Identify which cell holds the provided text, then report its (X, Y) central coordinate. 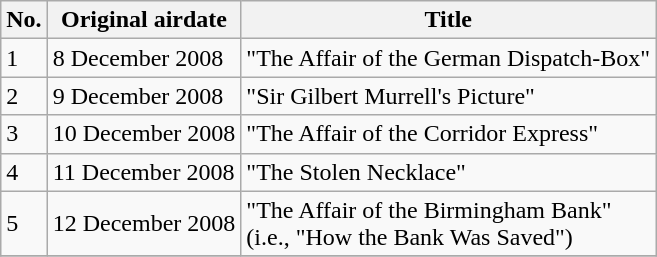
Title (448, 20)
Original airdate (144, 20)
3 (24, 134)
1 (24, 58)
No. (24, 20)
2 (24, 96)
"The Affair of the Birmingham Bank"(i.e., "How the Bank Was Saved") (448, 224)
10 December 2008 (144, 134)
4 (24, 172)
11 December 2008 (144, 172)
"The Stolen Necklace" (448, 172)
"Sir Gilbert Murrell's Picture" (448, 96)
5 (24, 224)
8 December 2008 (144, 58)
12 December 2008 (144, 224)
"The Affair of the Corridor Express" (448, 134)
9 December 2008 (144, 96)
"The Affair of the German Dispatch-Box" (448, 58)
